Output the [x, y] coordinate of the center of the cell containing the given text.  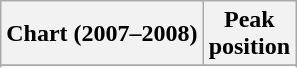
Chart (2007–2008) [102, 34]
Peakposition [249, 34]
